Extract the [x, y] coordinate from the center of the cell holding the provided text.  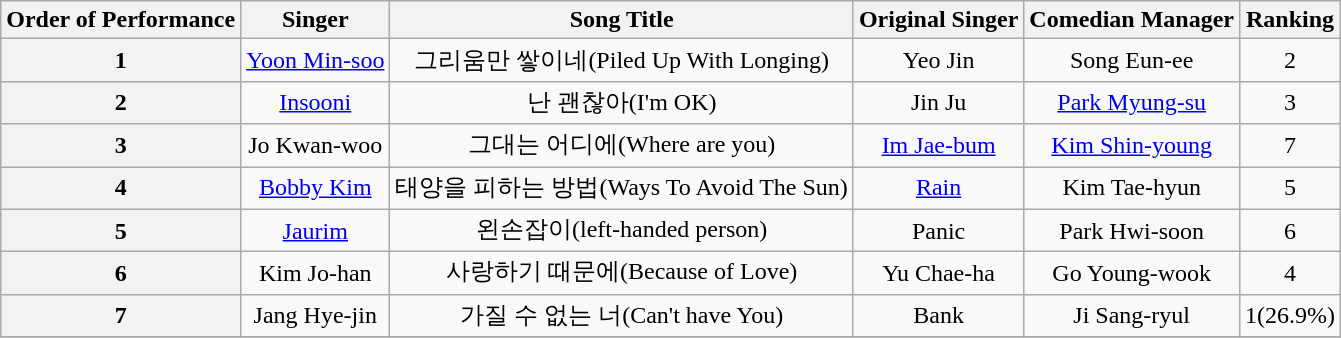
가질 수 없는 너(Can't have You) [622, 316]
Bobby Kim [316, 188]
1(26.9%) [1290, 316]
Jang Hye-jin [316, 316]
Bank [938, 316]
Kim Jo-han [316, 274]
그대는 어디에(Where are you) [622, 146]
그리움만 쌓이네(Piled Up With Longing) [622, 60]
Yeo Jin [938, 60]
Park Hwi-soon [1132, 230]
Im Jae-bum [938, 146]
Yoon Min-soo [316, 60]
Jin Ju [938, 102]
난 괜찮아(I'm OK) [622, 102]
Order of Performance [121, 20]
태양을 피하는 방법(Ways To Avoid The Sun) [622, 188]
Song Eun-ee [1132, 60]
Song Title [622, 20]
사랑하기 때문에(Because of Love) [622, 274]
Kim Tae-hyun [1132, 188]
Yu Chae-ha [938, 274]
Go Young-wook [1132, 274]
Panic [938, 230]
Park Myung-su [1132, 102]
Kim Shin-young [1132, 146]
Insooni [316, 102]
Singer [316, 20]
Original Singer [938, 20]
Ji Sang-ryul [1132, 316]
1 [121, 60]
왼손잡이(left-handed person) [622, 230]
Jo Kwan-woo [316, 146]
Comedian Manager [1132, 20]
Jaurim [316, 230]
Rain [938, 188]
Ranking [1290, 20]
